Return (X, Y) of the center of cell containing provided text 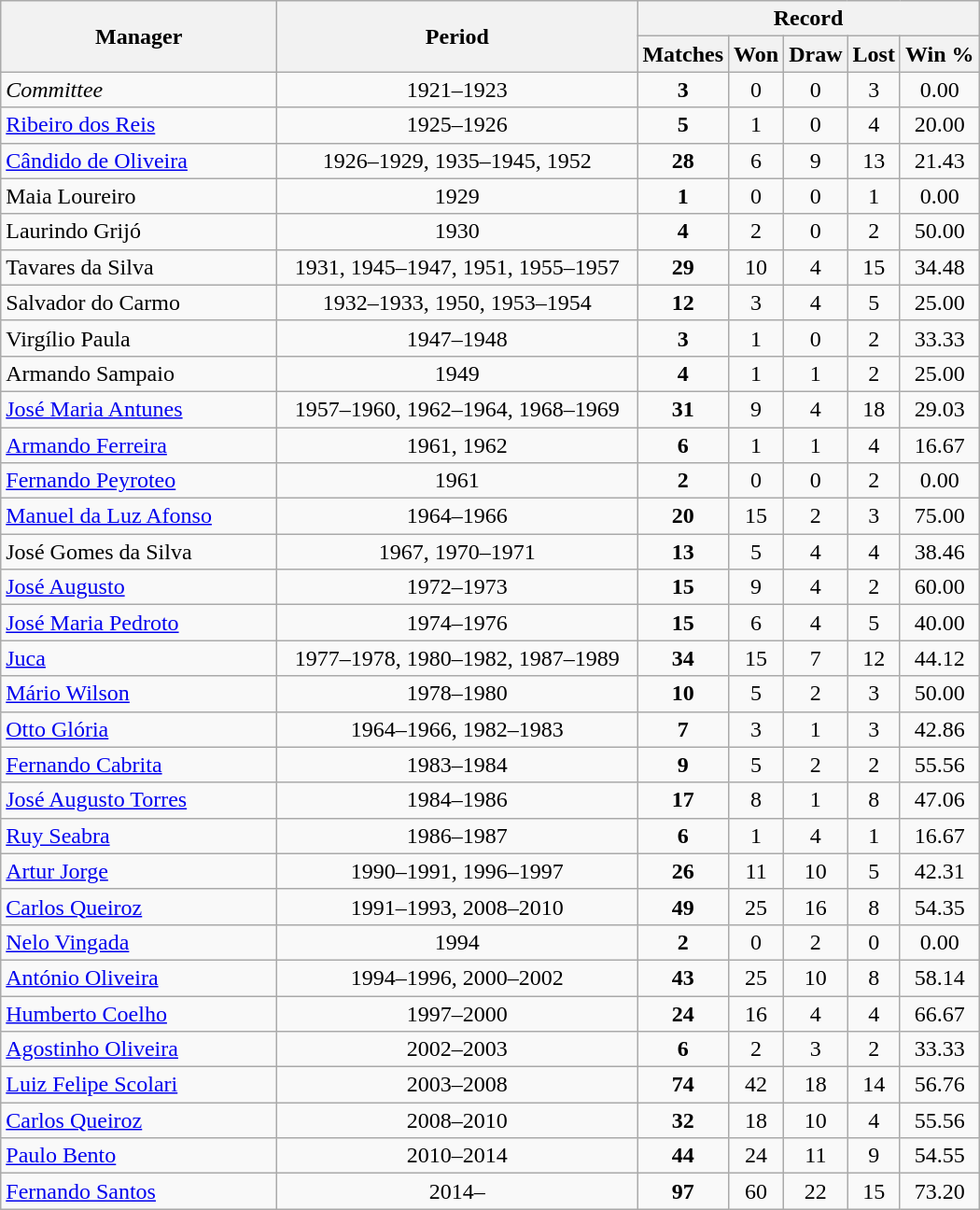
António Oliveira (139, 978)
Artur Jorge (139, 871)
Luiz Felipe Scolari (139, 1085)
José Maria Pedroto (139, 623)
1961, 1962 (457, 445)
73.20 (939, 1191)
56.76 (939, 1085)
Otto Glória (139, 729)
1932–1933, 1950, 1953–1954 (457, 302)
38.46 (939, 552)
1997–2000 (457, 1013)
42.86 (939, 729)
17 (683, 800)
Fernando Peyroteo (139, 481)
Fernando Cabrita (139, 765)
Lost (874, 54)
60.00 (939, 587)
1930 (457, 232)
20.00 (939, 125)
Fernando Santos (139, 1191)
Record (808, 19)
Virgílio Paula (139, 338)
40.00 (939, 623)
1977–1978, 1980–1982, 1987–1989 (457, 658)
1929 (457, 196)
Matches (683, 54)
Draw (816, 54)
97 (683, 1191)
43 (683, 978)
Agostinho Oliveira (139, 1049)
José Gomes da Silva (139, 552)
1931, 1945–1947, 1951, 1955–1957 (457, 267)
1972–1973 (457, 587)
Salvador do Carmo (139, 302)
2008–2010 (457, 1120)
2003–2008 (457, 1085)
1949 (457, 373)
2010–2014 (457, 1156)
1986–1987 (457, 836)
22 (816, 1191)
44 (683, 1156)
1921–1923 (457, 90)
Humberto Coelho (139, 1013)
1974–1976 (457, 623)
2014– (457, 1191)
75.00 (939, 516)
2002–2003 (457, 1049)
Juca (139, 658)
Mário Wilson (139, 694)
Laurindo Grijó (139, 232)
1994–1996, 2000–2002 (457, 978)
34.48 (939, 267)
1994 (457, 942)
1947–1948 (457, 338)
42.31 (939, 871)
1978–1980 (457, 694)
26 (683, 871)
42 (756, 1085)
1991–1993, 2008–2010 (457, 907)
58.14 (939, 978)
1964–1966, 1982–1983 (457, 729)
Tavares da Silva (139, 267)
Ribeiro dos Reis (139, 125)
Period (457, 36)
29 (683, 267)
34 (683, 658)
1926–1929, 1935–1945, 1952 (457, 161)
Maia Loureiro (139, 196)
Manager (139, 36)
Manuel da Luz Afonso (139, 516)
31 (683, 409)
1967, 1970–1971 (457, 552)
Cândido de Oliveira (139, 161)
66.67 (939, 1013)
74 (683, 1085)
1925–1926 (457, 125)
José Augusto Torres (139, 800)
José Augusto (139, 587)
Win % (939, 54)
José Maria Antunes (139, 409)
Nelo Vingada (139, 942)
21.43 (939, 161)
1961 (457, 481)
Committee (139, 90)
28 (683, 161)
1957–1960, 1962–1964, 1968–1969 (457, 409)
1984–1986 (457, 800)
1983–1984 (457, 765)
20 (683, 516)
44.12 (939, 658)
29.03 (939, 409)
32 (683, 1120)
1964–1966 (457, 516)
Paulo Bento (139, 1156)
54.35 (939, 907)
Won (756, 54)
1990–1991, 1996–1997 (457, 871)
Armando Sampaio (139, 373)
Armando Ferreira (139, 445)
47.06 (939, 800)
14 (874, 1085)
49 (683, 907)
60 (756, 1191)
Ruy Seabra (139, 836)
54.55 (939, 1156)
